Search for the cell housing the specified text and yield its [X, Y] center coordinate. 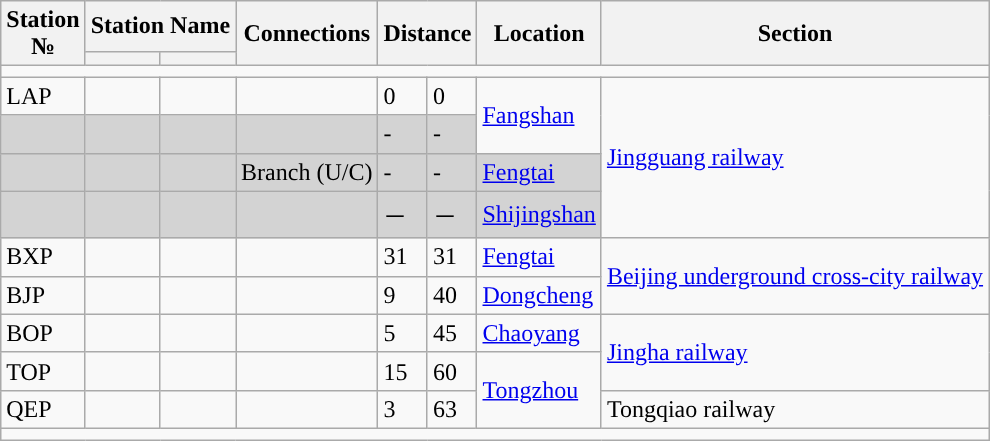
63 [452, 409]
QEP [43, 409]
Dongcheng [539, 295]
40 [452, 295]
Connections [307, 34]
Fangshan [539, 115]
Shijingshan [539, 214]
Tongzhou [539, 390]
9 [403, 295]
5 [403, 333]
TOP [43, 371]
Tongqiao railway [794, 409]
LAP [43, 96]
Beijing underground cross-city railway [794, 276]
BOP [43, 333]
60 [452, 371]
Station№ [43, 34]
Chaoyang [539, 333]
BJP [43, 295]
15 [403, 371]
Jingguang railway [794, 158]
Branch (U/C) [307, 172]
BXP [43, 257]
Jingha railway [794, 352]
45 [452, 333]
Location [539, 34]
Station Name [160, 26]
Distance [428, 34]
Section [794, 34]
3 [403, 409]
